Return (X, Y) of the center of cell containing provided text 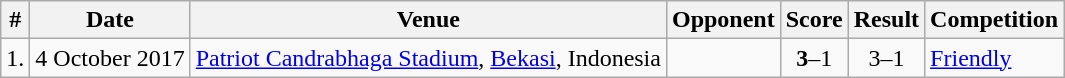
1. (16, 58)
Score (814, 20)
Result (886, 20)
Competition (994, 20)
Venue (428, 20)
4 October 2017 (110, 58)
Opponent (723, 20)
Date (110, 20)
# (16, 20)
Patriot Candrabhaga Stadium, Bekasi, Indonesia (428, 58)
Friendly (994, 58)
